Scan for the cell matching the given text and deliver its [X, Y] coordinate at center. 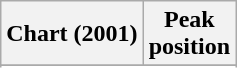
Chart (2001) [72, 34]
Peakposition [189, 34]
